Return the (x, y) coordinate for the center point of the cell that contains the specified text.  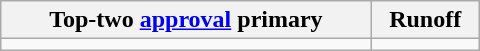
Top-two approval primary (186, 20)
Runoff (425, 20)
